Output the (x, y) coordinate of the center of the cell containing the given text.  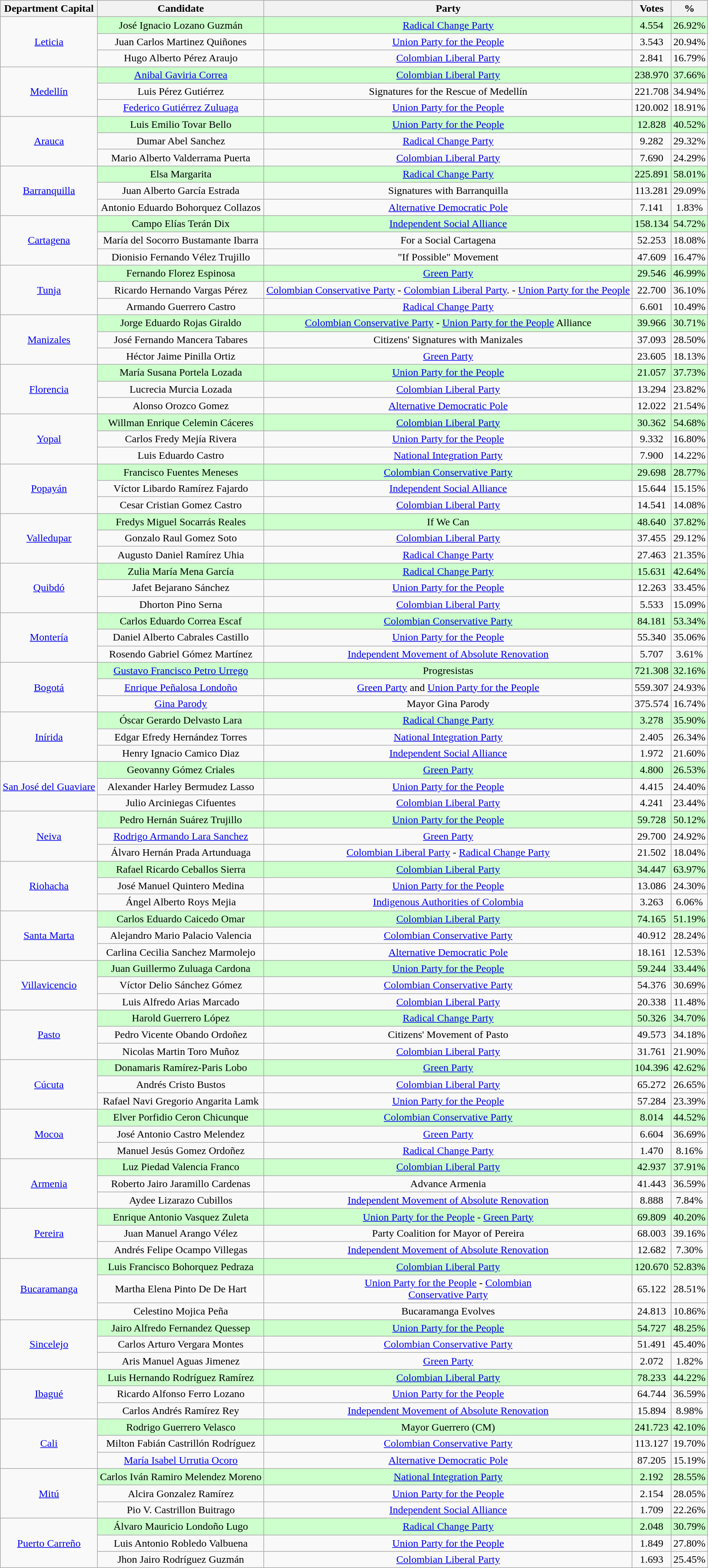
Dhorton Pino Serna (181, 604)
42.10% (689, 1427)
7.84% (689, 1200)
39.966 (652, 323)
Luis Antonio Robledo Valbuena (181, 1543)
Gonzalo Raul Gomez Soto (181, 538)
36.10% (689, 290)
15.09% (689, 604)
20.338 (652, 1001)
44.52% (689, 1118)
40.52% (689, 124)
28.55% (689, 1477)
Pedro Hernán Suárez Trujillo (181, 820)
15.631 (652, 571)
María Isabel Urrutia Ocoro (181, 1460)
Florencia (49, 389)
Pio V. Castrillon Buitrago (181, 1510)
Zulia María Mena García (181, 571)
Federico Gutiérrez Zuluaga (181, 108)
Rosendo Gabriel Gómez Martínez (181, 654)
12.53% (689, 952)
Dionisio Fernando Vélez Trujillo (181, 257)
30.71% (689, 323)
15.644 (652, 489)
46.99% (689, 274)
1.972 (652, 754)
Luis Francisco Bohorquez Pedraza (181, 1267)
68.003 (652, 1233)
8.98% (689, 1411)
15.19% (689, 1460)
58.01% (689, 174)
Quibdó (49, 588)
Tunja (49, 290)
20.94% (689, 42)
Bucaramanga (49, 1289)
For a Social Cartagena (448, 240)
30.362 (652, 422)
Barranquilla (49, 190)
Milton Fabián Castrillón Rodríguez (181, 1444)
49.573 (652, 1035)
21.90% (689, 1051)
120.670 (652, 1267)
Carlos Andrés Ramírez Rey (181, 1411)
48.25% (689, 1328)
52.253 (652, 240)
1.849 (652, 1543)
16.79% (689, 58)
8.014 (652, 1118)
Villavicencio (49, 985)
24.30% (689, 886)
34.70% (689, 1018)
24.92% (689, 836)
9.332 (652, 439)
Roberto Jairo Jaramillo Cardenas (181, 1184)
2.405 (652, 737)
Signatures for the Rescue of Medellín (448, 91)
Enrique Antonio Vasquez Zuleta (181, 1217)
María del Socorro Bustamante Ibarra (181, 240)
Lucrecia Murcia Lozada (181, 389)
40.912 (652, 935)
Jafet Bejarano Sánchez (181, 588)
Colombian Conservative Party - Union Party for the People Alliance (448, 323)
15.15% (689, 489)
Donamaris Ramírez-Paris Lobo (181, 1068)
26.34% (689, 737)
57.284 (652, 1101)
Alcira Gonzalez Ramírez (181, 1493)
Héctor Jaime Pinilla Ortiz (181, 356)
Edgar Efredy Hernández Torres (181, 737)
45.40% (689, 1344)
24.813 (652, 1311)
Neiva (49, 836)
27.80% (689, 1543)
Medellín (49, 91)
47.609 (652, 257)
Cartagena (49, 240)
Department Capital (49, 9)
65.122 (652, 1289)
Bucaramanga Evolves (448, 1311)
Fernando Florez Espinosa (181, 274)
84.181 (652, 621)
6.601 (652, 307)
34.18% (689, 1035)
Víctor Delio Sánchez Gómez (181, 985)
37.82% (689, 522)
35.06% (689, 637)
24.29% (689, 157)
María Susana Portela Lozada (181, 373)
21.502 (652, 853)
10.49% (689, 307)
Aydee Lizarazo Cubillos (181, 1200)
1.82% (689, 1361)
16.74% (689, 704)
37.66% (689, 75)
Andrés Cristo Bustos (181, 1084)
8.16% (689, 1151)
59.728 (652, 820)
40.20% (689, 1217)
Carlos Iván Ramiro Melendez Moreno (181, 1477)
113.127 (652, 1444)
Manuel Jesús Gomez Ordoñez (181, 1151)
3.61% (689, 654)
Signatures with Barranquilla (448, 190)
26.65% (689, 1084)
52.83% (689, 1267)
7.690 (652, 157)
Carlos Eduardo Correa Escaf (181, 621)
39.16% (689, 1233)
29.546 (652, 274)
37.73% (689, 373)
37.093 (652, 340)
10.86% (689, 1311)
Dumar Abel Sanchez (181, 141)
721.308 (652, 671)
Manizales (49, 340)
Víctor Libardo Ramírez Fajardo (181, 489)
2.841 (652, 58)
42.937 (652, 1167)
14.541 (652, 505)
14.22% (689, 455)
Willman Enrique Celemin Cáceres (181, 422)
31.761 (652, 1051)
Harold Guerrero López (181, 1018)
Popayán (49, 488)
3.278 (652, 720)
Elver Porfidio Ceron Chicunque (181, 1118)
Álvaro Hernán Prada Artunduaga (181, 853)
2.048 (652, 1526)
Arauca (49, 141)
Candidate (181, 9)
Álvaro Mauricio Londoño Lugo (181, 1526)
Anibal Gaviria Correa (181, 75)
3.263 (652, 902)
4.800 (652, 770)
12.682 (652, 1250)
Hugo Alberto Pérez Araujo (181, 58)
Ibagué (49, 1394)
238.970 (652, 75)
Inírida (49, 737)
Mocoa (49, 1134)
21.60% (689, 754)
Alexander Harley Bermudez Lasso (181, 787)
Indigenous Authorities of Colombia (448, 902)
Francisco Fuentes Meneses (181, 472)
Jairo Alfredo Fernandez Quessep (181, 1328)
21.057 (652, 373)
José Manuel Quintero Medina (181, 886)
Aris Manuel Aguas Jimenez (181, 1361)
2.072 (652, 1361)
69.809 (652, 1217)
42.64% (689, 571)
29.698 (652, 472)
15.894 (652, 1411)
54.727 (652, 1328)
78.233 (652, 1378)
2.154 (652, 1493)
5.707 (652, 654)
221.708 (652, 91)
Ángel Alberto Roys Mejia (181, 902)
41.443 (652, 1184)
29.09% (689, 190)
Antonio Eduardo Bohorquez Collazos (181, 207)
Colombian Conservative Party - Colombian Liberal Party. - Union Party for the People (448, 290)
Luis Emilio Tovar Bello (181, 124)
Alonso Orozco Gomez (181, 406)
Montería (49, 637)
158.134 (652, 224)
Luis Alfredo Arias Marcado (181, 1001)
55.340 (652, 637)
87.205 (652, 1460)
59.244 (652, 968)
Luis Eduardo Castro (181, 455)
113.281 (652, 190)
18.04% (689, 853)
Rodrigo Armando Lara Sanchez (181, 836)
19.70% (689, 1444)
23.44% (689, 803)
Party (448, 9)
Gustavo Francisco Petro Urrego (181, 671)
63.97% (689, 869)
26.53% (689, 770)
4.241 (652, 803)
29.32% (689, 141)
Riohacha (49, 886)
Rafael Ricardo Ceballos Sierra (181, 869)
28.05% (689, 1493)
21.35% (689, 555)
7.900 (652, 455)
33.44% (689, 968)
Juan Manuel Arango Vélez (181, 1233)
Alejandro Mario Palacio Valencia (181, 935)
Elsa Margarita (181, 174)
28.24% (689, 935)
Mitú (49, 1493)
Jorge Eduardo Rojas Giraldo (181, 323)
4.415 (652, 787)
Jhon Jairo Rodríguez Guzmán (181, 1560)
22.700 (652, 290)
Bogotá (49, 687)
51.19% (689, 919)
Carlina Cecilia Sanchez Marmolejo (181, 952)
3.543 (652, 42)
1.470 (652, 1151)
18.13% (689, 356)
Carlos Arturo Vergara Montes (181, 1344)
28.51% (689, 1289)
54.68% (689, 422)
64.744 (652, 1394)
% (689, 9)
1.709 (652, 1510)
51.491 (652, 1344)
241.723 (652, 1427)
Augusto Daniel Ramírez Uhia (181, 555)
Votes (652, 9)
225.891 (652, 174)
7.30% (689, 1250)
Geovanny Gómez Criales (181, 770)
120.002 (652, 108)
Pereira (49, 1233)
Daniel Alberto Cabrales Castillo (181, 637)
Celestino Mojica Peña (181, 1311)
16.47% (689, 257)
Colombian Liberal Party - Radical Change Party (448, 853)
Andrés Felipe Ocampo Villegas (181, 1250)
4.554 (652, 25)
559.307 (652, 687)
29.700 (652, 836)
26.92% (689, 25)
65.272 (652, 1084)
8.888 (652, 1200)
74.165 (652, 919)
Pedro Vicente Obando Ordoñez (181, 1035)
2.192 (652, 1477)
13.086 (652, 886)
24.93% (689, 687)
9.282 (652, 141)
Advance Armenia (448, 1184)
37.91% (689, 1167)
14.08% (689, 505)
Mario Alberto Valderrama Puerta (181, 157)
José Ignacio Lozano Guzmán (181, 25)
Óscar Gerardo Delvasto Lara (181, 720)
35.90% (689, 720)
Luis Pérez Gutiérrez (181, 91)
Rodrigo Guerrero Velasco (181, 1427)
25.45% (689, 1560)
34.447 (652, 869)
Union Party for the People - Green Party (448, 1217)
50.326 (652, 1018)
Cesar Cristian Gomez Castro (181, 505)
Juan Guillermo Zuluaga Cardona (181, 968)
Leticia (49, 42)
30.69% (689, 985)
If We Can (448, 522)
Carlos Fredy Mejía Rivera (181, 439)
42.62% (689, 1068)
Ricardo Alfonso Ferro Lozano (181, 1394)
24.40% (689, 787)
"If Possible" Movement (448, 257)
Henry Ignacio Camico Diaz (181, 754)
104.396 (652, 1068)
Santa Marta (49, 935)
33.45% (689, 588)
18.91% (689, 108)
36.69% (689, 1134)
Mayor Guerrero (CM) (448, 1427)
28.50% (689, 340)
30.79% (689, 1526)
Armando Guerrero Castro (181, 307)
1.83% (689, 207)
Ricardo Hernando Vargas Pérez (181, 290)
Valledupar (49, 538)
Carlos Eduardo Caicedo Omar (181, 919)
28.77% (689, 472)
21.54% (689, 406)
Party Coalition for Mayor of Pereira (448, 1233)
375.574 (652, 704)
12.828 (652, 124)
7.141 (652, 207)
Sincelejo (49, 1344)
5.533 (652, 604)
Union Party for the People - ColombianConservative Party (448, 1289)
Mayor Gina Parody (448, 704)
29.12% (689, 538)
6.604 (652, 1134)
Fredys Miguel Socarrás Reales (181, 522)
44.22% (689, 1378)
San José del Guaviare (49, 787)
Puerto Carreño (49, 1543)
11.48% (689, 1001)
Luis Hernando Rodríguez Ramírez (181, 1378)
Yopal (49, 439)
José Fernando Mancera Tabares (181, 340)
23.605 (652, 356)
23.82% (689, 389)
Cali (49, 1444)
Progresistas (448, 671)
13.294 (652, 389)
José Antonio Castro Melendez (181, 1134)
Luz Piedad Valencia Franco (181, 1167)
53.34% (689, 621)
12.022 (652, 406)
Nicolas Martin Toro Muñoz (181, 1051)
Citizens' Signatures with Manizales (448, 340)
Enrique Peñalosa Londoño (181, 687)
54.376 (652, 985)
50.12% (689, 820)
Martha Elena Pinto De De Hart (181, 1289)
48.640 (652, 522)
Rafael Navi Gregorio Angarita Lamk (181, 1101)
1.693 (652, 1560)
54.72% (689, 224)
34.94% (689, 91)
12.263 (652, 588)
Campo Elías Terán Dix (181, 224)
32.16% (689, 671)
18.161 (652, 952)
Green Party and Union Party for the People (448, 687)
22.26% (689, 1510)
Julio Arciniegas Cifuentes (181, 803)
37.455 (652, 538)
18.08% (689, 240)
23.39% (689, 1101)
Pasto (49, 1035)
Citizens' Movement of Pasto (448, 1035)
Gina Parody (181, 704)
Juan Carlos Martinez Quiñones (181, 42)
Armenia (49, 1184)
6.06% (689, 902)
Juan Alberto García Estrada (181, 190)
16.80% (689, 439)
Cúcuta (49, 1084)
27.463 (652, 555)
